Capture the cell that displays the provided text and extract its [x, y] central coordinate. 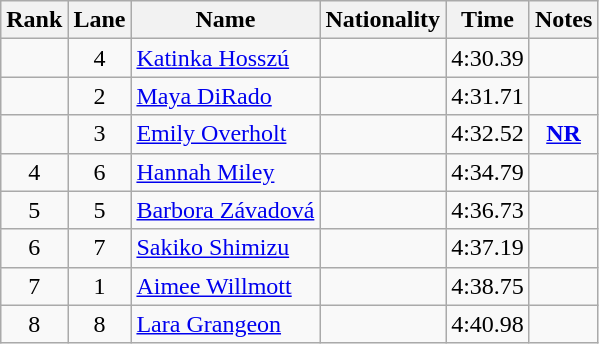
Aimee Willmott [226, 286]
Lane [100, 20]
Sakiko Shimizu [226, 248]
NR [563, 134]
Katinka Hosszú [226, 58]
4:30.39 [488, 58]
Rank [34, 20]
4:40.98 [488, 324]
Notes [563, 20]
Lara Grangeon [226, 324]
Maya DiRado [226, 96]
1 [100, 286]
Name [226, 20]
Nationality [383, 20]
4:36.73 [488, 210]
Hannah Miley [226, 172]
Emily Overholt [226, 134]
Barbora Závadová [226, 210]
4:32.52 [488, 134]
Time [488, 20]
4:34.79 [488, 172]
4:31.71 [488, 96]
2 [100, 96]
4:38.75 [488, 286]
4:37.19 [488, 248]
3 [100, 134]
